Search for the cell housing the specified text and yield its (x, y) center coordinate. 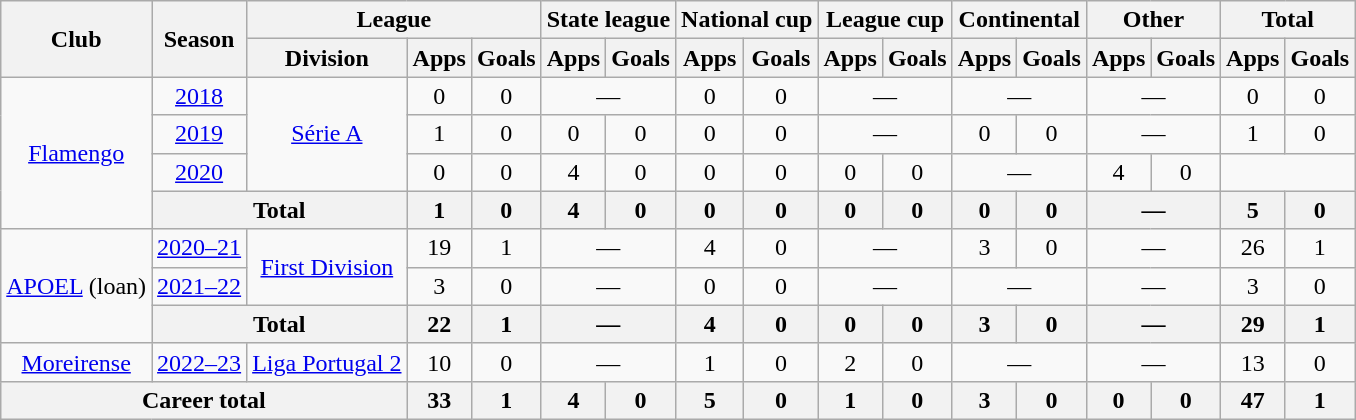
Série A (327, 134)
Continental (1019, 20)
26 (1253, 248)
2020–21 (200, 248)
First Division (327, 267)
19 (439, 248)
2022–23 (200, 362)
Flamengo (76, 153)
Liga Portugal 2 (327, 362)
Moreirense (76, 362)
47 (1253, 400)
2020 (200, 172)
29 (1253, 324)
2018 (200, 96)
League (394, 20)
League cup (885, 20)
10 (439, 362)
Division (327, 58)
Season (200, 39)
State league (608, 20)
National cup (747, 20)
APOEL (loan) (76, 286)
Club (76, 39)
2 (850, 362)
33 (439, 400)
2019 (200, 134)
22 (439, 324)
Career total (204, 400)
13 (1253, 362)
2021–22 (200, 286)
Other (1153, 20)
